Detect which cell encompasses the target text, then output its [x, y] center coordinate. 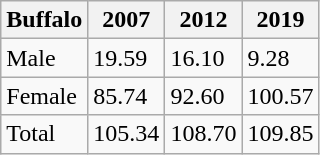
Male [44, 58]
85.74 [126, 96]
16.10 [204, 58]
Female [44, 96]
92.60 [204, 96]
109.85 [280, 134]
Total [44, 134]
2019 [280, 20]
19.59 [126, 58]
2007 [126, 20]
108.70 [204, 134]
2012 [204, 20]
Buffalo [44, 20]
9.28 [280, 58]
105.34 [126, 134]
100.57 [280, 96]
